From the cell containing the given text, extract its center point as [x, y] coordinate. 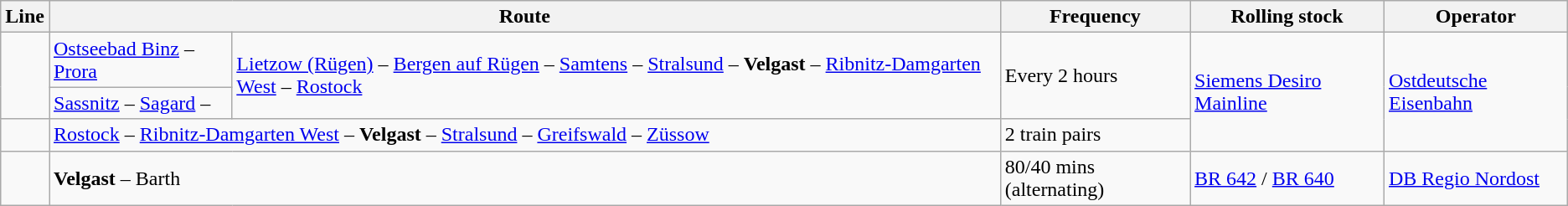
DB Regio Nordost [1476, 178]
Velgast – Barth [524, 178]
Rostock – Ribnitz-Damgarten West – Velgast – Stralsund – Greifswald – Züssow [524, 135]
80/40 mins (alternating) [1095, 178]
Route [524, 17]
Operator [1476, 17]
Sassnitz – Sagard – [140, 103]
Rolling stock [1287, 17]
Lietzow (Rügen) – Bergen auf Rügen – Samtens – Stralsund – Velgast – Ribnitz-Damgarten West – Rostock [616, 75]
Every 2 hours [1095, 75]
Ostseebad Binz – Prora [140, 60]
Frequency [1095, 17]
Ostdeutsche Eisenbahn [1476, 92]
2 train pairs [1095, 135]
BR 642 / BR 640 [1287, 178]
Line [25, 17]
Siemens Desiro Mainline [1287, 92]
